Determine the [x, y] coordinate at the center of the cell enclosing the given text.  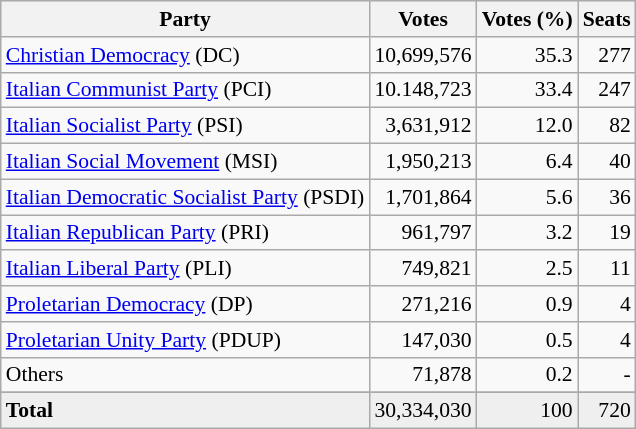
Proletarian Unity Party (PDUP) [186, 340]
1,950,213 [422, 162]
1,701,864 [422, 197]
Italian Democratic Socialist Party (PSDI) [186, 197]
6.4 [528, 162]
Italian Socialist Party (PSI) [186, 126]
Votes [422, 19]
30,334,030 [422, 411]
Proletarian Democracy (DP) [186, 304]
3.2 [528, 233]
10.148,723 [422, 90]
2.5 [528, 269]
100 [528, 411]
19 [607, 233]
Italian Liberal Party (PLI) [186, 269]
82 [607, 126]
0.5 [528, 340]
71,878 [422, 375]
- [607, 375]
Others [186, 375]
Votes (%) [528, 19]
147,030 [422, 340]
961,797 [422, 233]
33.4 [528, 90]
35.3 [528, 55]
3,631,912 [422, 126]
Party [186, 19]
Total [186, 411]
0.2 [528, 375]
40 [607, 162]
10,699,576 [422, 55]
Italian Communist Party (PCI) [186, 90]
247 [607, 90]
0.9 [528, 304]
271,216 [422, 304]
Italian Social Movement (MSI) [186, 162]
5.6 [528, 197]
Seats [607, 19]
11 [607, 269]
Italian Republican Party (PRI) [186, 233]
12.0 [528, 126]
277 [607, 55]
36 [607, 197]
Christian Democracy (DC) [186, 55]
720 [607, 411]
749,821 [422, 269]
